Extract the [X, Y] coordinate from the center of the cell holding the provided text.  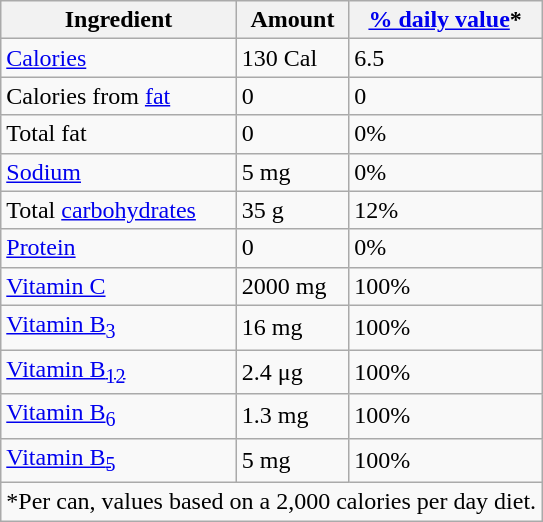
1.3 mg [292, 416]
2000 mg [292, 286]
Calories from fat [119, 96]
% daily value* [446, 20]
35 g [292, 210]
Vitamin B3 [119, 327]
16 mg [292, 327]
6.5 [446, 58]
12% [446, 210]
Amount [292, 20]
*Per can, values based on a 2,000 calories per day diet. [272, 502]
2.4 μg [292, 372]
Vitamin C [119, 286]
Sodium [119, 172]
Calories [119, 58]
Total fat [119, 134]
Total carbohydrates [119, 210]
Vitamin B6 [119, 416]
Protein [119, 248]
Vitamin B12 [119, 372]
Vitamin B5 [119, 460]
Ingredient [119, 20]
130 Cal [292, 58]
